Identify which cell holds the provided text, then report its (x, y) central coordinate. 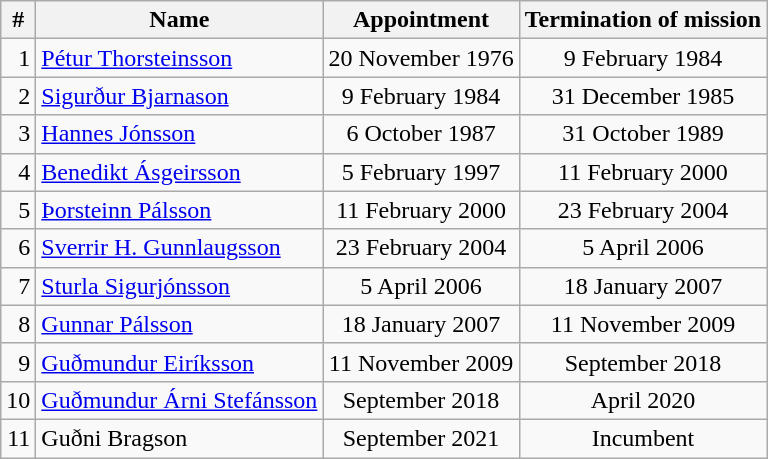
3 (18, 134)
31 December 1985 (643, 96)
Sigurður Bjarnason (180, 96)
Guðmundur Eiríksson (180, 362)
2 (18, 96)
Sturla Sigurjónsson (180, 286)
6 (18, 248)
7 (18, 286)
# (18, 20)
Appointment (421, 20)
Hannes Jónsson (180, 134)
20 November 1976 (421, 58)
Termination of mission (643, 20)
6 October 1987 (421, 134)
Þorsteinn Pálsson (180, 210)
Guðmundur Árni Stefánsson (180, 400)
1 (18, 58)
5 February 1997 (421, 172)
Gunnar Pálsson (180, 324)
11 (18, 438)
8 (18, 324)
Benedikt Ásgeirsson (180, 172)
5 (18, 210)
31 October 1989 (643, 134)
September 2021 (421, 438)
Guðni Bragson (180, 438)
Name (180, 20)
Sverrir H. Gunnlaugsson (180, 248)
Pétur Thorsteinsson (180, 58)
4 (18, 172)
9 (18, 362)
April 2020 (643, 400)
Incumbent (643, 438)
10 (18, 400)
